Search for the cell housing the specified text and yield its (X, Y) center coordinate. 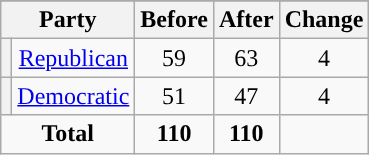
59 (174, 58)
Republican (74, 58)
Change (324, 20)
51 (174, 96)
47 (246, 96)
Total (68, 134)
After (246, 20)
Democratic (74, 96)
63 (246, 58)
Before (174, 20)
Party (68, 20)
